Extract the [X, Y] coordinate from the center of the cell holding the provided text.  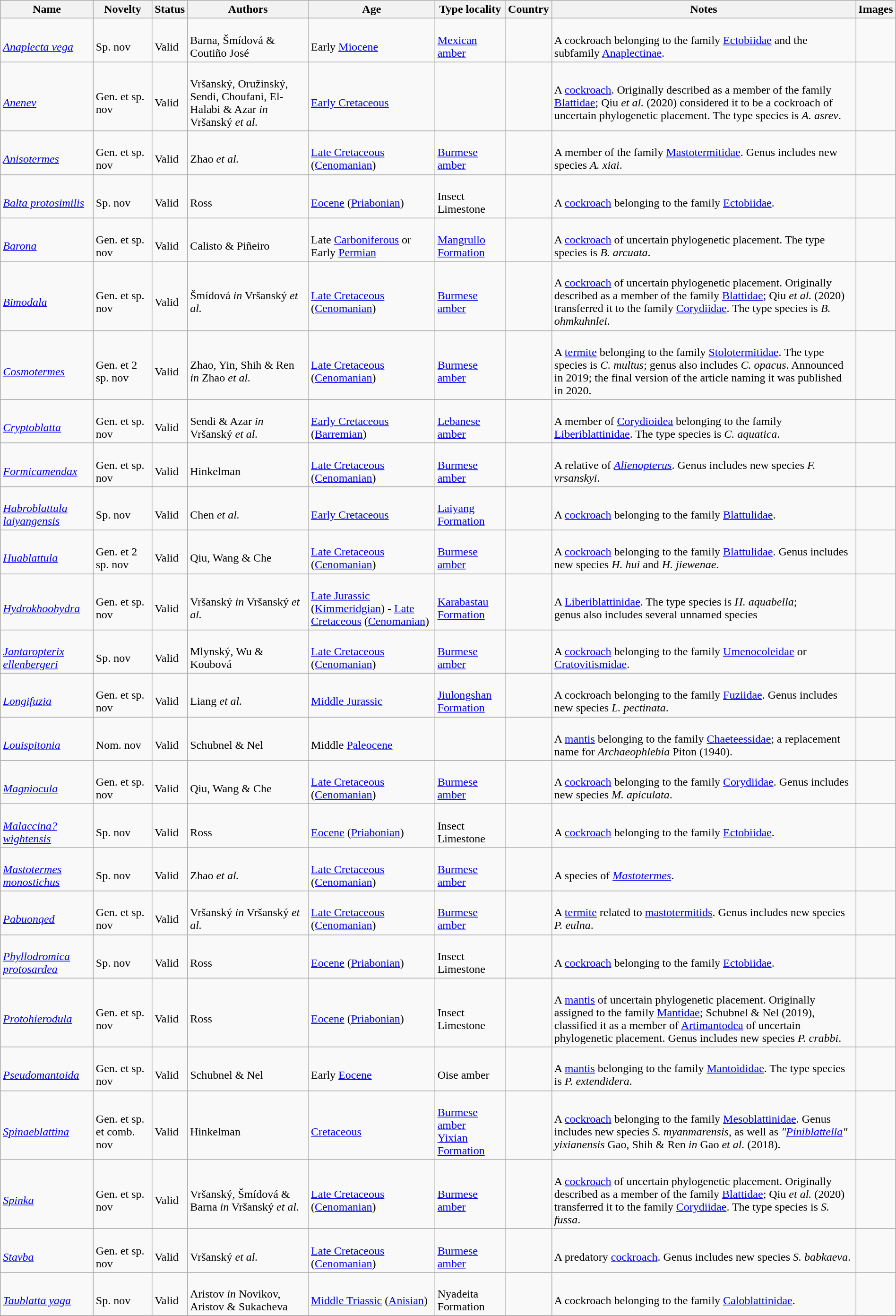
Country [529, 9]
Jiulongshan Formation [470, 695]
A predatory cockroach. Genus includes new species S. babkaeva. [704, 1250]
Name [47, 9]
Mexican amber [470, 40]
Vršanský, Oružinský, Sendi, Choufani, El-Halabi & Azar in Vršanský et al. [248, 96]
Mangrullo Formation [470, 240]
A species of Mastotermes. [704, 869]
Middle Paleocene [372, 739]
Burmese amber Yixian Formation [470, 1125]
Sendi & Azar in Vršanský et al. [248, 421]
Age [372, 9]
Pseudomantoida [47, 1069]
Taublatta yaga [47, 1294]
Anisotermes [47, 153]
Habroblattula laiyangensis [47, 508]
Calisto & Piñeiro [248, 240]
A relative of Alienopterus. Genus includes new species F. vrsanskyi. [704, 465]
Vršanský, Šmídová & Barna in Vršanský et al. [248, 1194]
Magniocula [47, 782]
Pabuonqed [47, 913]
Hydrokhoohydra [47, 602]
Phyllodromica protosardea [47, 956]
Bimodala [47, 296]
Anenev [47, 96]
Karabastau Formation [470, 602]
A cockroach belonging to the family Blattulidae. [704, 508]
Nyadeita Formation [470, 1294]
A Liberiblattinidae. The type species is H. aquabella; genus also includes several unnamed species [704, 602]
Late Carboniferous or Early Permian [372, 240]
Barona [47, 240]
Cosmotermes [47, 365]
A mantis belonging to the family Chaeteessidae; a replacement name for Archaeophlebia Piton (1940). [704, 739]
Formicamendax [47, 465]
Stavba [47, 1250]
A cockroach belonging to the family Ectobiidae and the subfamily Anaplectinae. [704, 40]
Louispitonia [47, 739]
Early Miocene [372, 40]
Mlynský, Wu & Koubová [248, 652]
Middle Triassic (Anisian) [372, 1294]
Spinaeblattina [47, 1125]
Zhao, Yin, Shih & Ren in Zhao et al. [248, 365]
Gen. et sp. et comb. nov [122, 1125]
A mantis belonging to the family Mantoididae. The type species is P. extendidera. [704, 1069]
A cockroach belonging to the family Caloblattinidae. [704, 1294]
Malaccina? wightensis [47, 826]
Liang et al. [248, 695]
Longifuzia [47, 695]
Cryptoblatta [47, 421]
A member of Corydioidea belonging to the family Liberiblattinidae. The type species is C. aquatica. [704, 421]
Cretaceous [372, 1125]
A cockroach belonging to the family Blattulidae. Genus includes new species H. hui and H. jiewenae. [704, 552]
Status [170, 9]
Authors [248, 9]
Late Jurassic (Kimmeridgian) - Late Cretaceous (Cenomanian) [372, 602]
Barna, Šmídová & Coutiño José [248, 40]
A cockroach belonging to the family Fuziidae. Genus includes new species L. pectinata. [704, 695]
A termite related to mastotermitids. Genus includes new species P. eulna. [704, 913]
Early Cretaceous (Barremian) [372, 421]
Aristov in Novikov, Aristov & Sukacheva [248, 1294]
Protohierodula [47, 1013]
Laiyang Formation [470, 508]
A cockroach of uncertain phylogenetic placement. The type species is B. arcuata. [704, 240]
Notes [704, 9]
A cockroach belonging to the family Umenocoleidae or Cratovitismidae. [704, 652]
Nom. nov [122, 739]
Balta protosimilis [47, 196]
A member of the family Mastotermitidae. Genus includes new species A. xiai. [704, 153]
Novelty [122, 9]
Mastotermes monostichus [47, 869]
Chen et al. [248, 508]
Vršanský et al. [248, 1250]
Jantaropterix ellenbergeri [47, 652]
Huablattula [47, 552]
Images [876, 9]
Oise amber [470, 1069]
A cockroach belonging to the family Corydiidae. Genus includes new species M. apiculata. [704, 782]
Anaplecta vega [47, 40]
Spinka [47, 1194]
Lebanese amber [470, 421]
Early Eocene [372, 1069]
Šmídová in Vršanský et al. [248, 296]
Middle Jurassic [372, 695]
Type locality [470, 9]
